Capture the cell that displays the provided text and extract its [x, y] central coordinate. 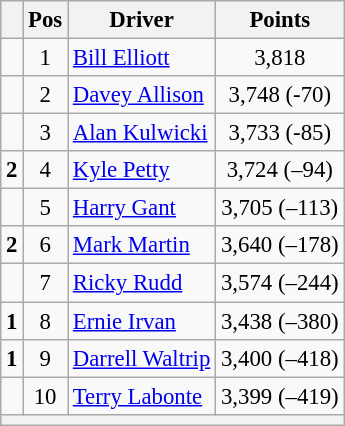
Terry Labonte [142, 396]
3,400 (–418) [280, 358]
6 [46, 245]
3,640 (–178) [280, 245]
Ernie Irvan [142, 321]
Driver [142, 20]
10 [46, 396]
3,399 (–419) [280, 396]
Ricky Rudd [142, 283]
Kyle Petty [142, 170]
9 [46, 358]
3 [46, 133]
Points [280, 20]
Pos [46, 20]
3,574 (–244) [280, 283]
Davey Allison [142, 95]
Darrell Waltrip [142, 358]
3,748 (-70) [280, 95]
3,724 (–94) [280, 170]
Harry Gant [142, 208]
3,818 [280, 58]
Alan Kulwicki [142, 133]
3,733 (-85) [280, 133]
5 [46, 208]
3,438 (–380) [280, 321]
3,705 (–113) [280, 208]
Bill Elliott [142, 58]
7 [46, 283]
4 [46, 170]
Mark Martin [142, 245]
8 [46, 321]
